Detect which cell encompasses the target text, then output its (X, Y) center coordinate. 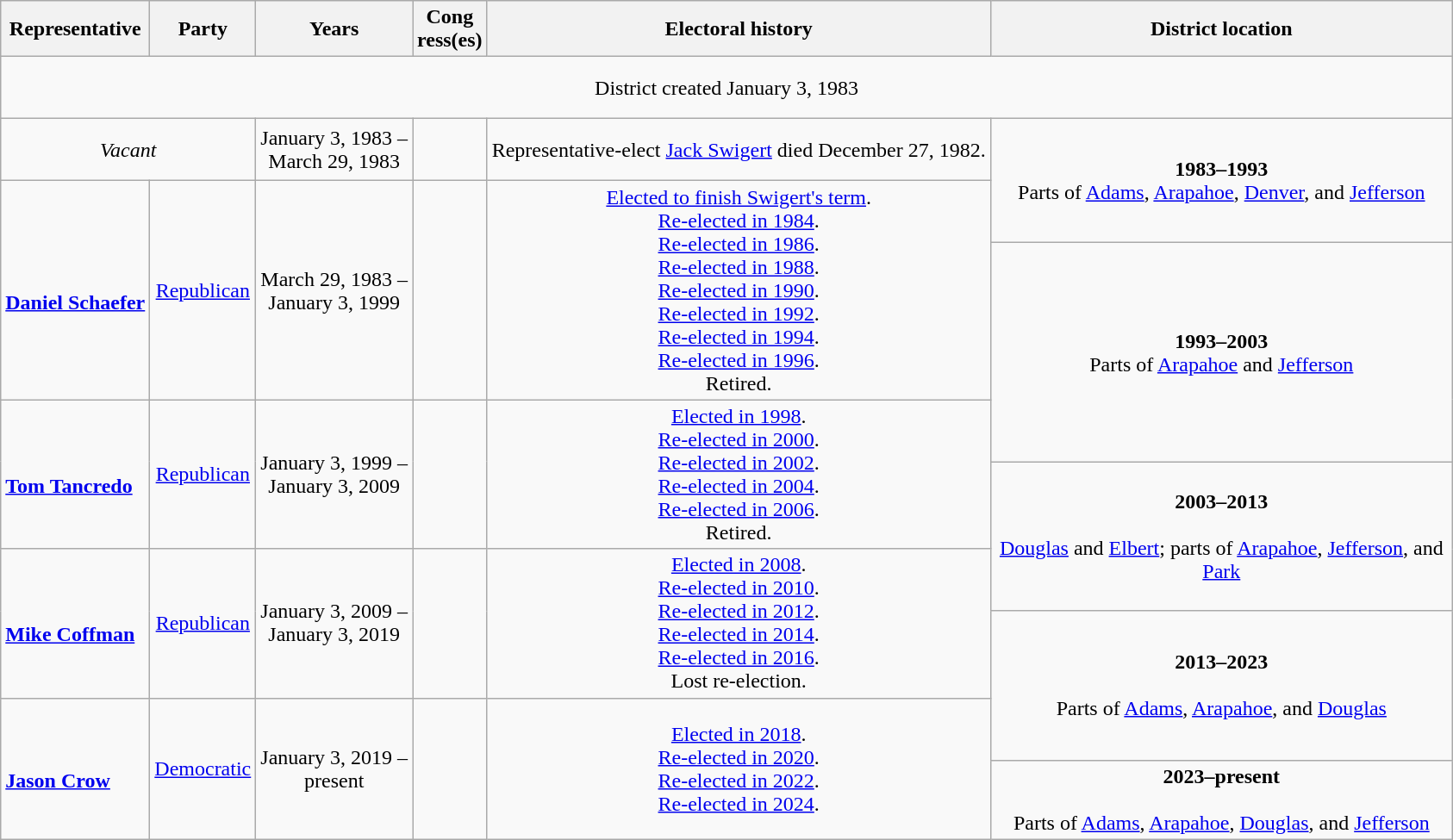
Democratic (203, 768)
Elected in 2018.Re-elected in 2020.Re-elected in 2022.Re-elected in 2024. (739, 768)
March 29, 1983 –January 3, 1999 (334, 290)
2003–2013Douglas and Elbert; parts of Arapahoe, Jefferson, and Park (1221, 536)
January 3, 1999 –January 3, 2009 (334, 474)
Representative-elect Jack Swigert died December 27, 1982. (739, 150)
District location (1221, 29)
Electoral history (739, 29)
Party (203, 29)
2013–2023Parts of Adams, Arapahoe, and Douglas (1221, 686)
2023–presentParts of Adams, Arapahoe, Douglas, and Jefferson (1221, 800)
Years (334, 29)
Vacant (128, 150)
Jason Crow (76, 768)
1983–1993Parts of Adams, Arapahoe, Denver, and Jefferson (1221, 181)
Elected in 2008.Re-elected in 2010.Re-elected in 2012.Re-elected in 2014.Re-elected in 2016.Lost re-election. (739, 624)
Elected in 1998.Re-elected in 2000.Re-elected in 2002.Re-elected in 2004.Re-elected in 2006.Retired. (739, 474)
Mike Coffman (76, 624)
Representative (76, 29)
1993–2003Parts of Arapahoe and Jefferson (1221, 352)
Congress(es) (450, 29)
Tom Tancredo (76, 474)
January 3, 1983 –March 29, 1983 (334, 150)
January 3, 2019 –present (334, 768)
District created January 3, 1983 (727, 88)
Daniel Schaefer (76, 290)
January 3, 2009 –January 3, 2019 (334, 624)
